Detect which cell encompasses the target text, then output its [x, y] center coordinate. 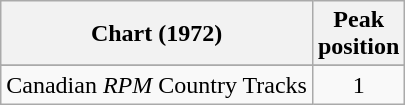
Canadian RPM Country Tracks [157, 85]
Peakposition [358, 34]
1 [358, 85]
Chart (1972) [157, 34]
